Return (X, Y) of the center of cell containing provided text 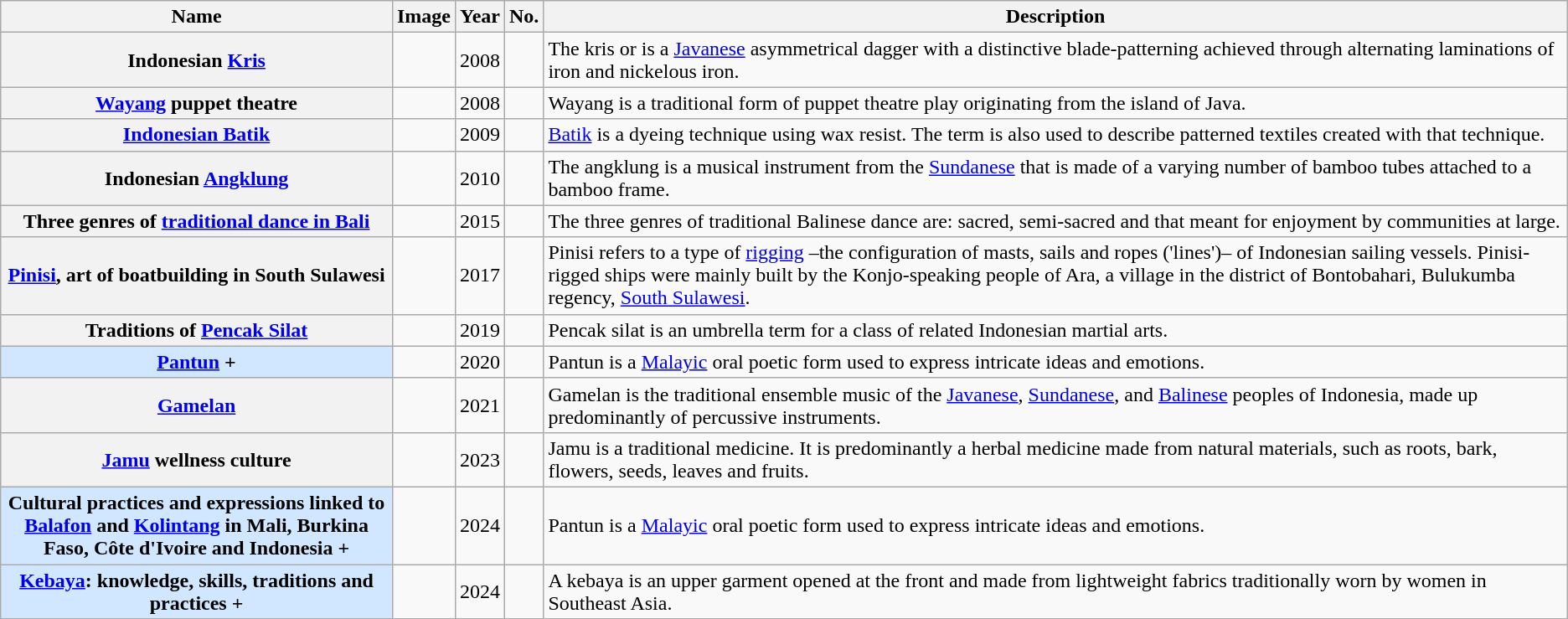
2019 (479, 330)
Pinisi, art of boatbuilding in South Sulawesi (197, 276)
2020 (479, 362)
2021 (479, 405)
Three genres of traditional dance in Bali (197, 221)
2010 (479, 178)
2015 (479, 221)
2009 (479, 135)
Wayang puppet theatre (197, 103)
Wayang is a traditional form of puppet theatre play originating from the island of Java. (1055, 103)
Traditions of Pencak Silat (197, 330)
Pencak silat is an umbrella term for a class of related Indonesian martial arts. (1055, 330)
Gamelan (197, 405)
Jamu wellness culture (197, 459)
2017 (479, 276)
Name (197, 17)
Indonesian Batik (197, 135)
Year (479, 17)
The angklung is a musical instrument from the Sundanese that is made of a varying number of bamboo tubes attached to a bamboo frame. (1055, 178)
Indonesian Kris (197, 60)
Indonesian Angklung (197, 178)
Image (424, 17)
2023 (479, 459)
Batik is a dyeing technique using wax resist. The term is also used to describe patterned textiles created with that technique. (1055, 135)
Cultural practices and expressions linked to Balafon and Kolintang in Mali, Burkina Faso, Côte d'Ivoire and Indonesia + (197, 525)
A kebaya is an upper garment opened at the front and made from lightweight fabrics traditionally worn by women in Southeast Asia. (1055, 591)
Kebaya: knowledge, skills, traditions and practices + (197, 591)
The three genres of traditional Balinese dance are: sacred, semi-sacred and that meant for enjoyment by communities at large. (1055, 221)
Description (1055, 17)
No. (524, 17)
Pantun + (197, 362)
